Capture the cell that displays the provided text and extract its [X, Y] central coordinate. 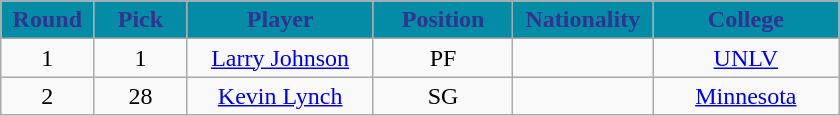
2 [48, 96]
Pick [140, 20]
Position [443, 20]
Nationality [583, 20]
Minnesota [746, 96]
Player [280, 20]
Round [48, 20]
28 [140, 96]
Kevin Lynch [280, 96]
College [746, 20]
UNLV [746, 58]
SG [443, 96]
PF [443, 58]
Larry Johnson [280, 58]
